Detect which cell encompasses the target text, then output its (X, Y) center coordinate. 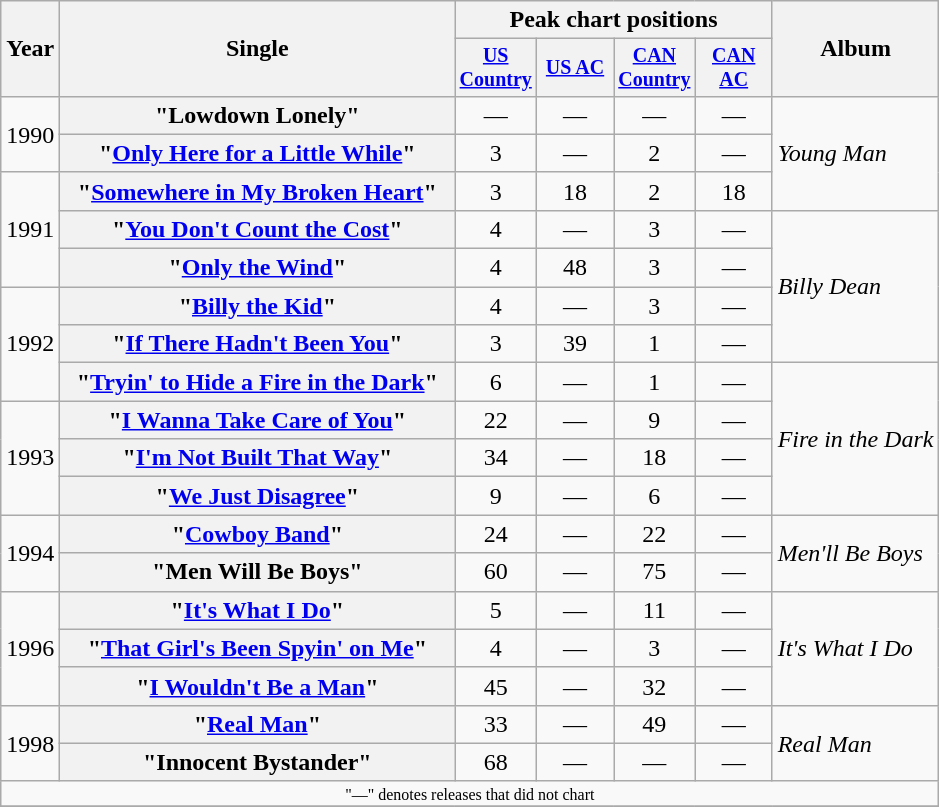
60 (496, 572)
It's What I Do (856, 648)
Fire in the Dark (856, 439)
75 (655, 572)
"Only the Wind" (258, 268)
1994 (30, 553)
"Somewhere in My Broken Heart" (258, 191)
"I Wouldn't Be a Man" (258, 686)
48 (576, 268)
39 (576, 344)
"—" denotes releases that did not chart (470, 793)
"It's What I Do" (258, 610)
1992 (30, 344)
Album (856, 49)
Single (258, 49)
"I'm Not Built That Way" (258, 458)
49 (655, 724)
Young Man (856, 153)
1998 (30, 743)
1996 (30, 648)
45 (496, 686)
"Lowdown Lonely" (258, 115)
68 (496, 762)
5 (496, 610)
"Cowboy Band" (258, 534)
"Real Man" (258, 724)
US Country (496, 68)
"I Wanna Take Care of You" (258, 420)
Men'll Be Boys (856, 553)
32 (655, 686)
CAN Country (655, 68)
"Only Here for a Little While" (258, 153)
Real Man (856, 743)
"Men Will Be Boys" (258, 572)
1990 (30, 134)
"Innocent Bystander" (258, 762)
"You Don't Count the Cost" (258, 229)
"Billy the Kid" (258, 306)
US AC (576, 68)
11 (655, 610)
34 (496, 458)
33 (496, 724)
Peak chart positions (614, 20)
"If There Hadn't Been You" (258, 344)
1993 (30, 458)
"We Just Disagree" (258, 496)
CAN AC (734, 68)
"Tryin' to Hide a Fire in the Dark" (258, 382)
1991 (30, 229)
Billy Dean (856, 286)
"That Girl's Been Spyin' on Me" (258, 648)
24 (496, 534)
Year (30, 49)
